Output the [x, y] coordinate of the center of the cell containing the given text.  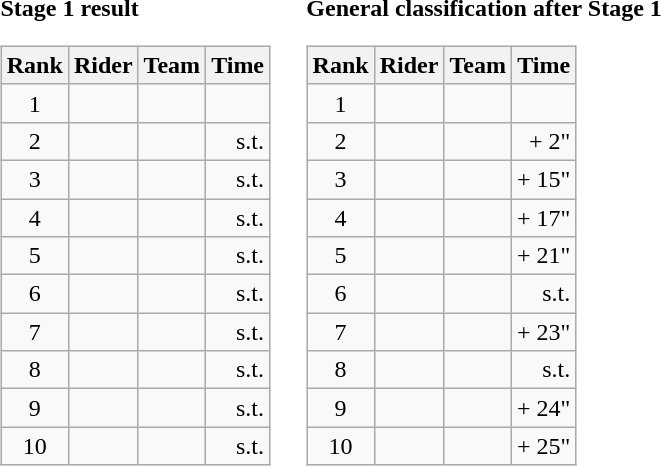
+ 2" [543, 141]
+ 25" [543, 446]
+ 23" [543, 332]
+ 17" [543, 217]
+ 21" [543, 256]
+ 15" [543, 179]
+ 24" [543, 408]
